Pinpoint the cell where the given text exists, returning its [X, Y] midpoint coordinate. 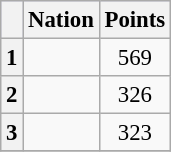
2 [12, 95]
3 [12, 133]
323 [134, 133]
Points [134, 20]
569 [134, 58]
326 [134, 95]
1 [12, 58]
Nation [61, 20]
